Extract the [x, y] coordinate from the center of the cell holding the provided text.  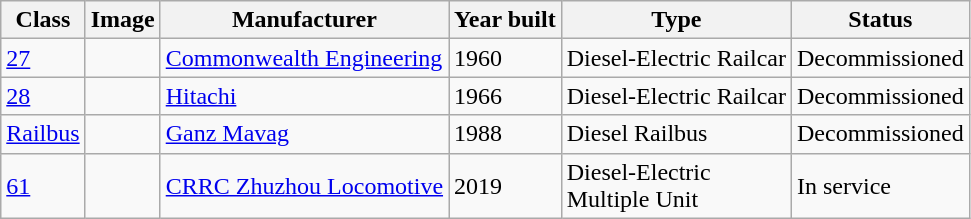
1960 [506, 58]
Status [880, 20]
Year built [506, 20]
61 [43, 186]
Manufacturer [304, 20]
Commonwealth Engineering [304, 58]
27 [43, 58]
Image [122, 20]
Hitachi [304, 96]
Type [676, 20]
Class [43, 20]
2019 [506, 186]
Diesel Railbus [676, 134]
1966 [506, 96]
28 [43, 96]
1988 [506, 134]
CRRC Zhuzhou Locomotive [304, 186]
In service [880, 186]
Railbus [43, 134]
Diesel-ElectricMultiple Unit [676, 186]
Ganz Mavag [304, 134]
